Scan for the cell matching the given text and deliver its (x, y) coordinate at center. 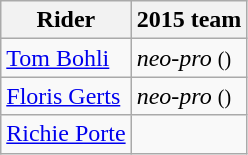
2015 team (189, 20)
Floris Gerts (66, 96)
Rider (66, 20)
Richie Porte (66, 134)
Tom Bohli (66, 58)
